Locate the cell with the specified text and output its [x, y] center coordinate. 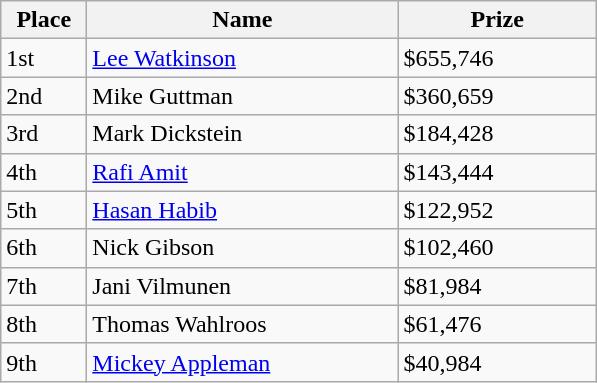
Lee Watkinson [242, 58]
Name [242, 20]
Mark Dickstein [242, 134]
Place [44, 20]
$122,952 [498, 210]
2nd [44, 96]
Mickey Appleman [242, 362]
$81,984 [498, 286]
Prize [498, 20]
7th [44, 286]
Rafi Amit [242, 172]
3rd [44, 134]
$102,460 [498, 248]
Mike Guttman [242, 96]
8th [44, 324]
$184,428 [498, 134]
4th [44, 172]
Hasan Habib [242, 210]
$655,746 [498, 58]
$40,984 [498, 362]
9th [44, 362]
$143,444 [498, 172]
Jani Vilmunen [242, 286]
1st [44, 58]
Nick Gibson [242, 248]
$360,659 [498, 96]
6th [44, 248]
Thomas Wahlroos [242, 324]
5th [44, 210]
$61,476 [498, 324]
